Identify which cell holds the provided text, then report its [x, y] central coordinate. 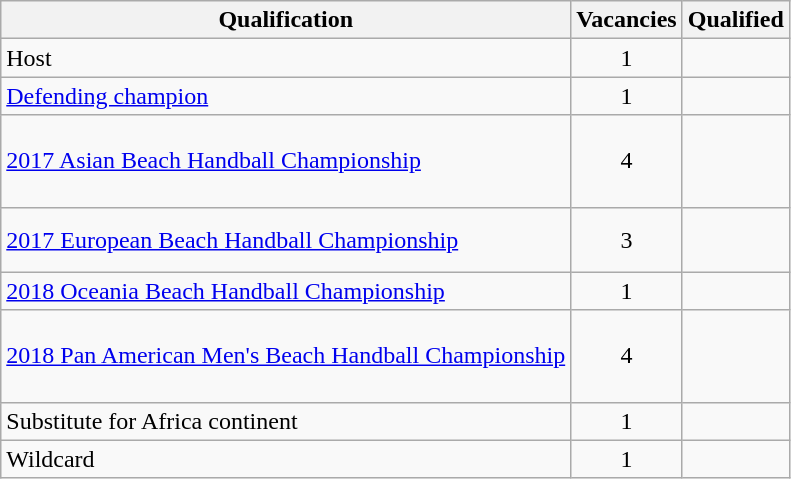
2018 Pan American Men's Beach Handball Championship [286, 356]
2018 Oceania Beach Handball Championship [286, 291]
2017 Asian Beach Handball Championship [286, 161]
3 [627, 240]
Defending champion [286, 96]
2017 European Beach Handball Championship [286, 240]
Wildcard [286, 459]
Qualification [286, 20]
Qualified [736, 20]
Substitute for Africa continent [286, 421]
Vacancies [627, 20]
Host [286, 58]
